Provide the (x, y) coordinate of the cell's center where the given text is located.  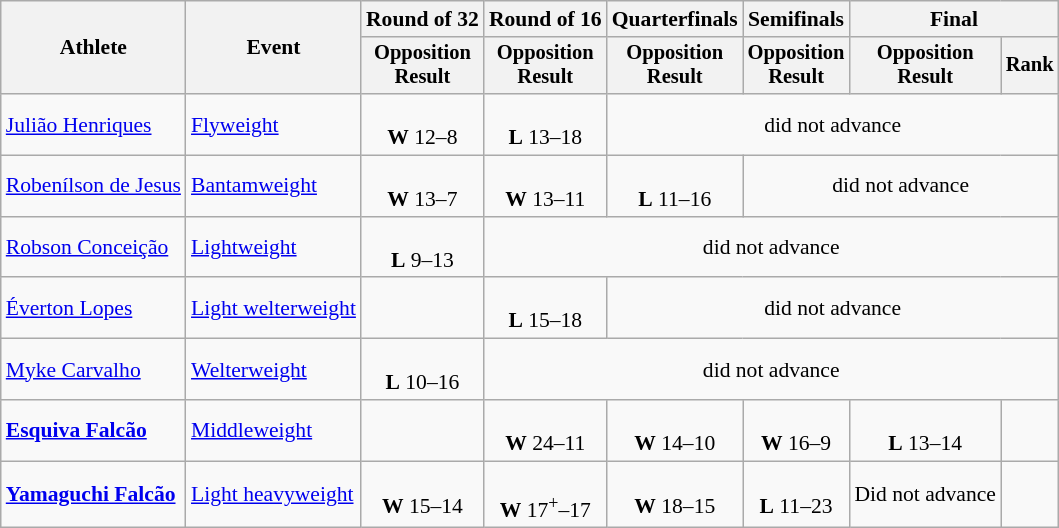
Éverton Lopes (94, 308)
W 14–10 (675, 430)
Bantamweight (274, 186)
L 10–16 (422, 370)
Lightweight (274, 248)
Julião Henriques (94, 124)
Light heavyweight (274, 494)
Final (954, 19)
W 24–11 (546, 430)
Rank (1030, 66)
Myke Carvalho (94, 370)
Esquiva Falcão (94, 430)
L 13–14 (925, 430)
Semifinals (796, 19)
L 15–18 (546, 308)
W 12–8 (422, 124)
W 13–11 (546, 186)
Round of 16 (546, 19)
Welterweight (274, 370)
W 17+–17 (546, 494)
L 13–18 (546, 124)
W 16–9 (796, 430)
W 13–7 (422, 186)
L 11–16 (675, 186)
Flyweight (274, 124)
Athlete (94, 48)
L 11–23 (796, 494)
Yamaguchi Falcão (94, 494)
Did not advance (925, 494)
Robenílson de Jesus (94, 186)
Robson Conceição (94, 248)
Light welterweight (274, 308)
Quarterfinals (675, 19)
L 9–13 (422, 248)
Middleweight (274, 430)
Round of 32 (422, 19)
Event (274, 48)
W 15–14 (422, 494)
W 18–15 (675, 494)
